Return [x, y] of the center of cell containing provided text 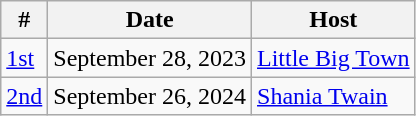
Date [150, 20]
September 28, 2023 [150, 58]
Host [334, 20]
# [24, 20]
1st [24, 58]
2nd [24, 96]
September 26, 2024 [150, 96]
Little Big Town [334, 58]
Shania Twain [334, 96]
